Return (x, y) of the center of cell containing provided text 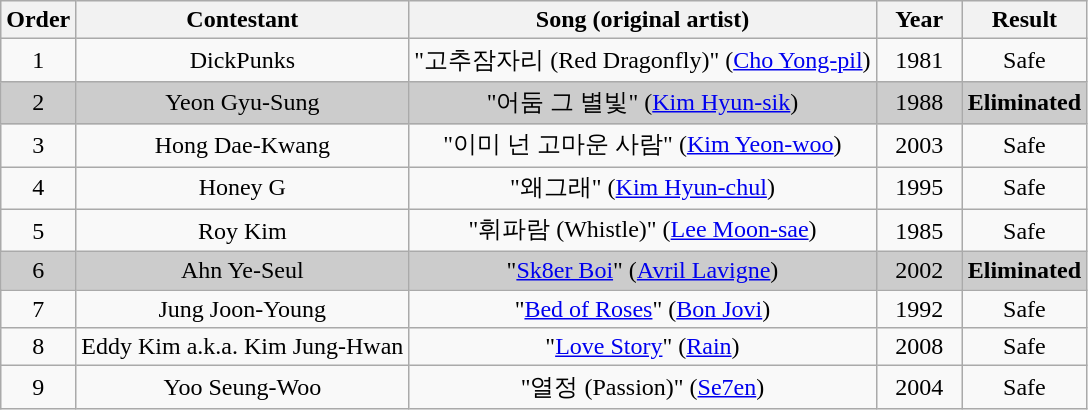
Hong Dae-Kwang (242, 146)
"열정 (Passion)" (Se7en) (642, 388)
Jung Joon-Young (242, 309)
"이미 넌 고마운 사람" (Kim Yeon-woo) (642, 146)
Year (919, 20)
1981 (919, 60)
"Sk8er Boi" (Avril Lavigne) (642, 271)
Roy Kim (242, 230)
7 (38, 309)
3 (38, 146)
2 (38, 102)
Yeon Gyu-Sung (242, 102)
1988 (919, 102)
Yoo Seung-Woo (242, 388)
6 (38, 271)
1992 (919, 309)
Order (38, 20)
Honey G (242, 188)
"Love Story" (Rain) (642, 347)
1995 (919, 188)
1 (38, 60)
DickPunks (242, 60)
Ahn Ye-Seul (242, 271)
"고추잠자리 (Red Dragonfly)" (Cho Yong-pil) (642, 60)
Song (original artist) (642, 20)
2002 (919, 271)
9 (38, 388)
1985 (919, 230)
2004 (919, 388)
"휘파람 (Whistle)" (Lee Moon-sae) (642, 230)
8 (38, 347)
2003 (919, 146)
2008 (919, 347)
"Bed of Roses" (Bon Jovi) (642, 309)
Eddy Kim a.k.a. Kim Jung-Hwan (242, 347)
"어둠 그 별빛" (Kim Hyun-sik) (642, 102)
4 (38, 188)
"왜그래" (Kim Hyun-chul) (642, 188)
5 (38, 230)
Result (1024, 20)
Contestant (242, 20)
